Pinpoint the cell where the given text exists, returning its (x, y) midpoint coordinate. 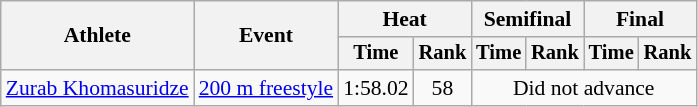
Zurab Khomasuridze (98, 88)
Semifinal (527, 19)
Athlete (98, 36)
Final (640, 19)
Did not advance (584, 88)
1:58.02 (376, 88)
58 (443, 88)
Heat (404, 19)
Event (266, 36)
200 m freestyle (266, 88)
